Search for the cell housing the specified text and yield its [X, Y] center coordinate. 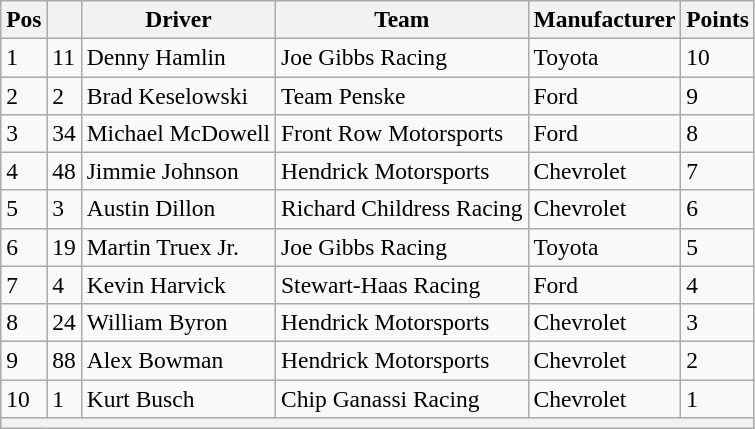
Denny Hamlin [178, 57]
34 [64, 133]
Alex Bowman [178, 360]
Kurt Busch [178, 398]
Kevin Harvick [178, 285]
Team [402, 19]
Front Row Motorsports [402, 133]
Pos [24, 19]
Brad Keselowski [178, 95]
Driver [178, 19]
48 [64, 171]
William Byron [178, 322]
Stewart-Haas Racing [402, 285]
88 [64, 360]
Team Penske [402, 95]
11 [64, 57]
Manufacturer [604, 19]
24 [64, 322]
Jimmie Johnson [178, 171]
Martin Truex Jr. [178, 247]
Richard Childress Racing [402, 209]
Chip Ganassi Racing [402, 398]
Austin Dillon [178, 209]
Michael McDowell [178, 133]
19 [64, 247]
Points [718, 19]
